For the text-containing cell, return its midpoint in (x, y) coordinate format. 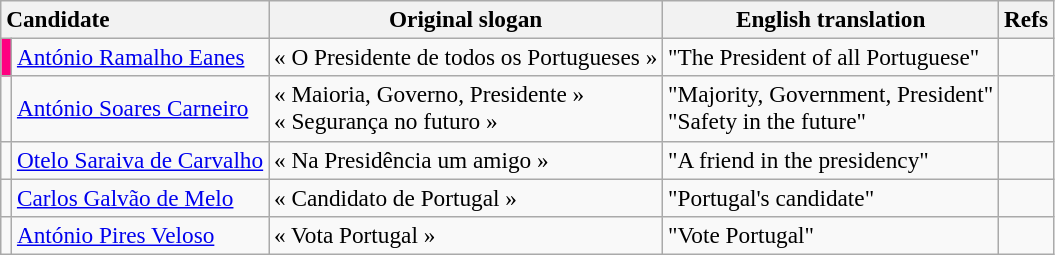
« Vota Portugal » (466, 235)
Refs (1026, 19)
António Soares Carneiro (140, 108)
"Vote Portugal" (831, 235)
"A friend in the presidency" (831, 160)
Candidate (135, 19)
Otelo Saraiva de Carvalho (140, 160)
Carlos Galvão de Melo (140, 197)
"The President of all Portuguese" (831, 57)
"Majority, Government, President" "Safety in the future" (831, 108)
English translation (831, 19)
"Portugal's candidate" (831, 197)
António Ramalho Eanes (140, 57)
António Pires Veloso (140, 235)
Original slogan (466, 19)
« O Presidente de todos os Portugueses » (466, 57)
« Na Presidência um amigo » (466, 160)
« Maioria, Governo, Presidente » « Segurança no futuro » (466, 108)
« Candidato de Portugal » (466, 197)
